Return the [x, y] coordinate for the center point of the cell that contains the specified text.  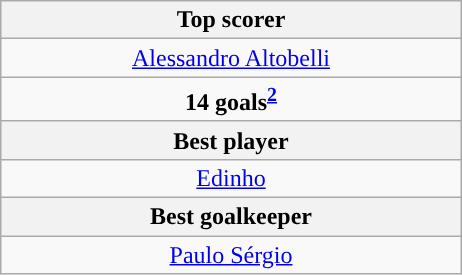
Edinho [230, 178]
Paulo Sérgio [230, 255]
14 goals2 [230, 100]
Best goalkeeper [230, 217]
Top scorer [230, 20]
Best player [230, 140]
Alessandro Altobelli [230, 58]
